Pinpoint the cell where the given text exists, returning its (X, Y) midpoint coordinate. 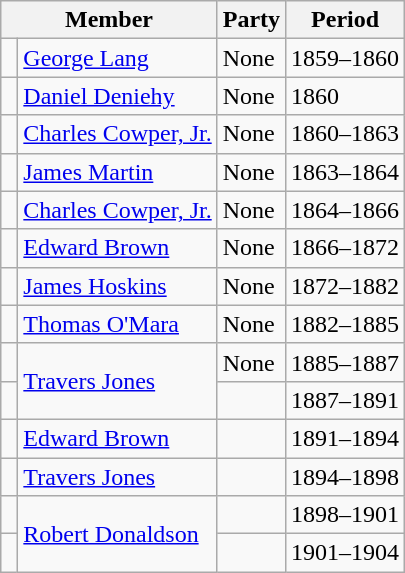
George Lang (118, 58)
1863–1864 (346, 172)
James Hoskins (118, 286)
1860–1863 (346, 134)
Robert Donaldson (118, 534)
1860 (346, 96)
1882–1885 (346, 324)
1891–1894 (346, 438)
Thomas O'Mara (118, 324)
1901–1904 (346, 553)
1872–1882 (346, 286)
Party (251, 20)
1885–1887 (346, 362)
1894–1898 (346, 477)
Daniel Deniehy (118, 96)
1887–1891 (346, 400)
James Martin (118, 172)
1864–1866 (346, 210)
1898–1901 (346, 515)
Period (346, 20)
1859–1860 (346, 58)
1866–1872 (346, 248)
Member (109, 20)
